Locate the cell with the specified text and output its (X, Y) center coordinate. 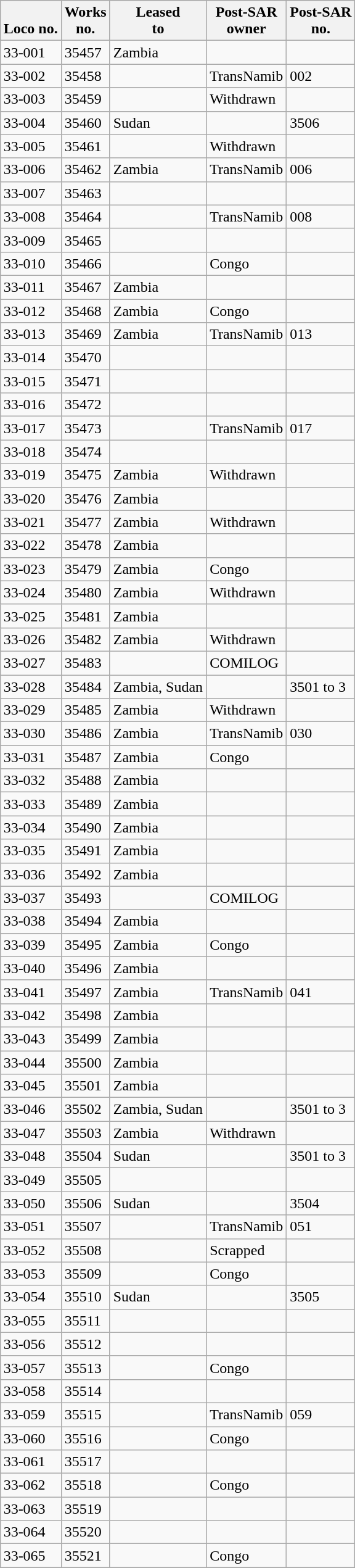
35500 (85, 1062)
33-032 (31, 781)
33-015 (31, 381)
33-036 (31, 874)
35509 (85, 1274)
35502 (85, 1110)
33-019 (31, 475)
35508 (85, 1250)
33-045 (31, 1086)
008 (320, 217)
35485 (85, 710)
33-044 (31, 1062)
33-061 (31, 1462)
33-003 (31, 99)
35468 (85, 310)
35492 (85, 874)
33-041 (31, 992)
002 (320, 76)
35480 (85, 592)
35471 (85, 381)
35497 (85, 992)
33-037 (31, 898)
35462 (85, 170)
35479 (85, 569)
33-060 (31, 1438)
35465 (85, 240)
33-050 (31, 1203)
33-020 (31, 499)
33-046 (31, 1110)
33-022 (31, 545)
35515 (85, 1414)
33-012 (31, 310)
35474 (85, 452)
35466 (85, 263)
35463 (85, 193)
33-013 (31, 334)
33-027 (31, 663)
33-056 (31, 1344)
Worksno. (85, 21)
35517 (85, 1462)
33-007 (31, 193)
35494 (85, 921)
33-034 (31, 828)
33-059 (31, 1414)
35510 (85, 1297)
35518 (85, 1485)
35467 (85, 287)
33-047 (31, 1133)
33-026 (31, 639)
33-002 (31, 76)
35511 (85, 1321)
33-010 (31, 263)
041 (320, 992)
Leasedto (158, 21)
35501 (85, 1086)
35495 (85, 945)
030 (320, 734)
33-029 (31, 710)
35519 (85, 1509)
35516 (85, 1438)
35458 (85, 76)
33-033 (31, 804)
33-048 (31, 1156)
35477 (85, 522)
35484 (85, 687)
33-062 (31, 1485)
33-011 (31, 287)
33-021 (31, 522)
3506 (320, 123)
35473 (85, 428)
Scrapped (247, 1250)
35520 (85, 1532)
35476 (85, 499)
33-031 (31, 757)
33-016 (31, 405)
013 (320, 334)
3505 (320, 1297)
35486 (85, 734)
35490 (85, 828)
35457 (85, 52)
33-040 (31, 968)
33-049 (31, 1180)
33-054 (31, 1297)
35469 (85, 334)
35498 (85, 1015)
33-014 (31, 358)
33-055 (31, 1321)
35464 (85, 217)
35521 (85, 1556)
35459 (85, 99)
33-009 (31, 240)
33-042 (31, 1015)
33-001 (31, 52)
33-005 (31, 146)
35496 (85, 968)
35504 (85, 1156)
33-008 (31, 217)
33-004 (31, 123)
35475 (85, 475)
35481 (85, 616)
33-035 (31, 851)
33-030 (31, 734)
35506 (85, 1203)
35513 (85, 1367)
33-057 (31, 1367)
35482 (85, 639)
33-058 (31, 1391)
35505 (85, 1180)
051 (320, 1227)
Post-SARno. (320, 21)
33-038 (31, 921)
35499 (85, 1039)
35483 (85, 663)
35472 (85, 405)
33-053 (31, 1274)
33-018 (31, 452)
33-006 (31, 170)
35487 (85, 757)
006 (320, 170)
Post-SARowner (247, 21)
35503 (85, 1133)
3504 (320, 1203)
33-063 (31, 1509)
33-052 (31, 1250)
33-025 (31, 616)
33-043 (31, 1039)
059 (320, 1414)
35493 (85, 898)
33-023 (31, 569)
35514 (85, 1391)
33-065 (31, 1556)
35478 (85, 545)
Loco no. (31, 21)
35460 (85, 123)
35491 (85, 851)
35489 (85, 804)
33-024 (31, 592)
33-051 (31, 1227)
33-028 (31, 687)
35512 (85, 1344)
35507 (85, 1227)
33-017 (31, 428)
35488 (85, 781)
017 (320, 428)
33-039 (31, 945)
35470 (85, 358)
33-064 (31, 1532)
35461 (85, 146)
